Provide the [X, Y] coordinate of the cell's center where the given text is located.  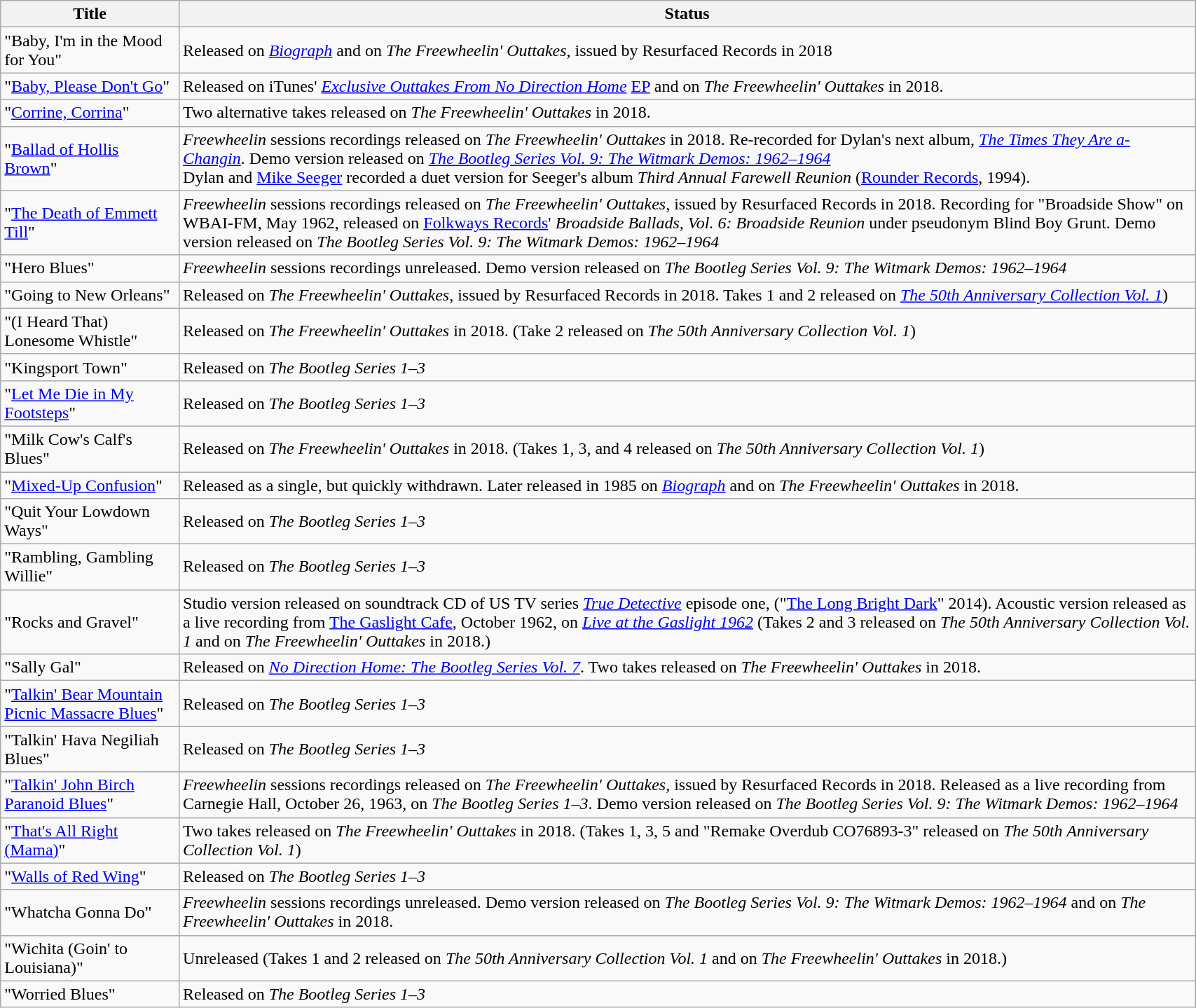
"Going to New Orleans" [90, 295]
"Let Me Die in My Footsteps" [90, 403]
Freewheelin sessions recordings unreleased. Demo version released on The Bootleg Series Vol. 9: The Witmark Demos: 1962–1964 [687, 268]
Two alternative takes released on The Freewheelin' Outtakes in 2018. [687, 113]
Released on No Direction Home: The Bootleg Series Vol. 7. Two takes released on The Freewheelin' Outtakes in 2018. [687, 668]
Released on The Freewheelin' Outtakes in 2018. (Take 2 released on The 50th Anniversary Collection Vol. 1) [687, 331]
"Talkin' John Birch Paranoid Blues" [90, 794]
"Walls of Red Wing" [90, 876]
"Quit Your Lowdown Ways" [90, 521]
"Baby, Please Don't Go" [90, 86]
"Corrine, Corrina" [90, 113]
Released as a single, but quickly withdrawn. Later released in 1985 on Biograph and on The Freewheelin' Outtakes in 2018. [687, 485]
Released on The Freewheelin' Outtakes, issued by Resurfaced Records in 2018. Takes 1 and 2 released on The 50th Anniversary Collection Vol. 1) [687, 295]
"Rambling, Gambling Willie" [90, 567]
"Whatcha Gonna Do" [90, 912]
"The Death of Emmett Till" [90, 223]
Released on The Freewheelin' Outtakes in 2018. (Takes 1, 3, and 4 released on The 50th Anniversary Collection Vol. 1) [687, 448]
"Hero Blues" [90, 268]
"That's All Right (Mama)" [90, 841]
"Baby, I'm in the Mood for You" [90, 50]
"Talkin' Bear Mountain Picnic Massacre Blues" [90, 703]
"Rocks and Gravel" [90, 622]
Released on Biograph and on The Freewheelin' Outtakes, issued by Resurfaced Records in 2018 [687, 50]
"Mixed-Up Confusion" [90, 485]
Status [687, 14]
Released on iTunes' Exclusive Outtakes From No Direction Home EP and on The Freewheelin' Outtakes in 2018. [687, 86]
"Worried Blues" [90, 994]
"Sally Gal" [90, 668]
Unreleased (Takes 1 and 2 released on The 50th Anniversary Collection Vol. 1 and on The Freewheelin' Outtakes in 2018.) [687, 958]
"Milk Cow's Calf's Blues" [90, 448]
Title [90, 14]
"(I Heard That) Lonesome Whistle" [90, 331]
"Ballad of Hollis Brown" [90, 158]
"Talkin' Hava Negiliah Blues" [90, 750]
"Wichita (Goin' to Louisiana)" [90, 958]
"Kingsport Town" [90, 367]
